For the text-containing cell, return its midpoint in [X, Y] coordinate format. 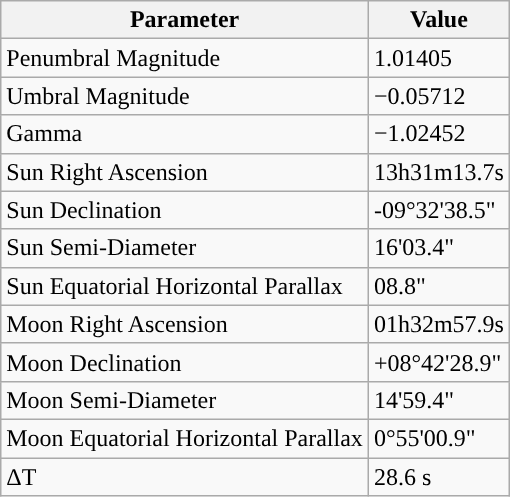
01h32m57.9s [438, 324]
Moon Equatorial Horizontal Parallax [185, 438]
-09°32'38.5" [438, 210]
Value [438, 20]
−1.02452 [438, 134]
Parameter [185, 20]
+08°42'28.9" [438, 362]
1.01405 [438, 58]
28.6 s [438, 477]
13h31m13.7s [438, 172]
Sun Right Ascension [185, 172]
14'59.4" [438, 400]
Sun Declination [185, 210]
Moon Right Ascension [185, 324]
0°55'00.9" [438, 438]
Gamma [185, 134]
ΔT [185, 477]
08.8" [438, 286]
Sun Semi-Diameter [185, 248]
Penumbral Magnitude [185, 58]
−0.05712 [438, 96]
16'03.4" [438, 248]
Moon Declination [185, 362]
Moon Semi-Diameter [185, 400]
Umbral Magnitude [185, 96]
Sun Equatorial Horizontal Parallax [185, 286]
